Scan for the cell matching the given text and deliver its (X, Y) coordinate at center. 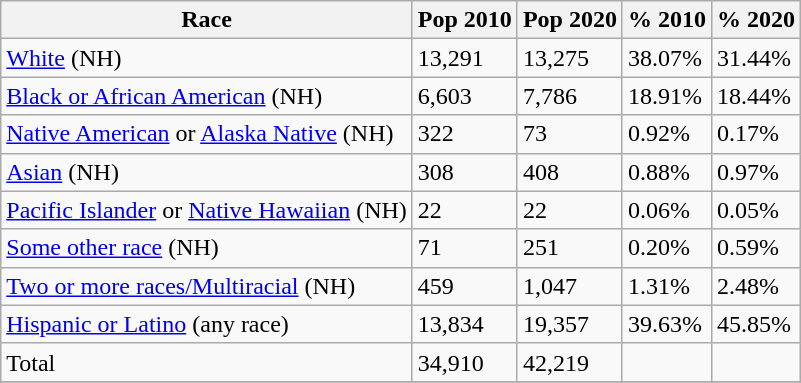
0.88% (666, 172)
6,603 (464, 96)
Race (207, 20)
42,219 (570, 362)
38.07% (666, 58)
% 2010 (666, 20)
2.48% (756, 286)
Pacific Islander or Native Hawaiian (NH) (207, 210)
0.97% (756, 172)
73 (570, 134)
251 (570, 248)
322 (464, 134)
71 (464, 248)
0.05% (756, 210)
34,910 (464, 362)
Pop 2020 (570, 20)
% 2020 (756, 20)
Black or African American (NH) (207, 96)
18.44% (756, 96)
408 (570, 172)
0.06% (666, 210)
0.92% (666, 134)
Total (207, 362)
1.31% (666, 286)
White (NH) (207, 58)
Some other race (NH) (207, 248)
459 (464, 286)
0.59% (756, 248)
Pop 2010 (464, 20)
Hispanic or Latino (any race) (207, 324)
13,834 (464, 324)
31.44% (756, 58)
0.20% (666, 248)
13,291 (464, 58)
1,047 (570, 286)
19,357 (570, 324)
Two or more races/Multiracial (NH) (207, 286)
13,275 (570, 58)
308 (464, 172)
0.17% (756, 134)
Native American or Alaska Native (NH) (207, 134)
7,786 (570, 96)
45.85% (756, 324)
18.91% (666, 96)
39.63% (666, 324)
Asian (NH) (207, 172)
